Provide the (X, Y) coordinate of the cell's center where the given text is located.  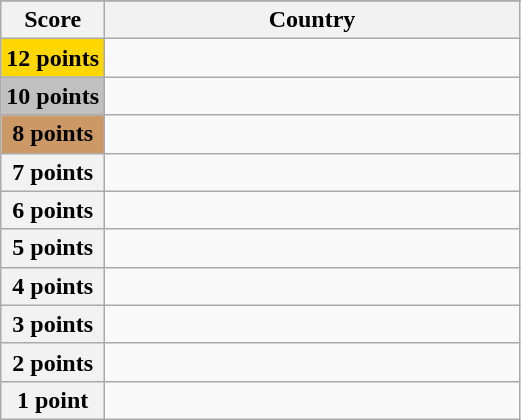
Country (312, 20)
4 points (53, 286)
8 points (53, 134)
10 points (53, 96)
2 points (53, 362)
3 points (53, 324)
12 points (53, 58)
Score (53, 20)
7 points (53, 172)
6 points (53, 210)
5 points (53, 248)
1 point (53, 400)
